Extract the (x, y) coordinate from the center of the cell holding the provided text.  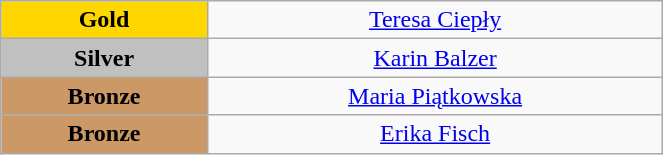
Silver (104, 58)
Erika Fisch (434, 134)
Gold (104, 20)
Karin Balzer (434, 58)
Maria Piątkowska (434, 96)
Teresa Ciepły (434, 20)
